Output the [X, Y] coordinate of the center of the cell containing the given text.  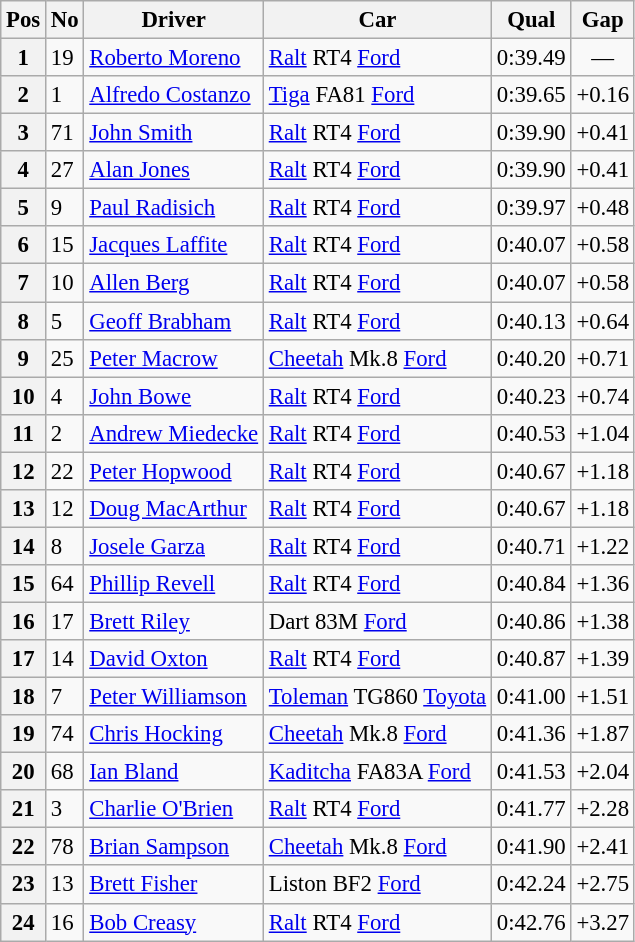
0:42.76 [531, 922]
Doug MacArthur [174, 509]
No [65, 20]
18 [24, 697]
0:40.71 [531, 546]
20 [24, 772]
Peter Hopwood [174, 471]
+1.39 [602, 659]
68 [65, 772]
Allen Berg [174, 283]
25 [65, 358]
Jacques Laffite [174, 245]
Alfredo Costanzo [174, 95]
Bob Creasy [174, 922]
Ian Bland [174, 772]
0:40.23 [531, 396]
0:40.86 [531, 621]
Car [377, 20]
Liston BF2 Ford [377, 885]
John Bowe [174, 396]
0:39.65 [531, 95]
Driver [174, 20]
Peter Williamson [174, 697]
+3.27 [602, 922]
0:40.84 [531, 584]
0:41.77 [531, 809]
0:39.49 [531, 58]
11 [24, 433]
0:40.13 [531, 321]
Toleman TG860 Toyota [377, 697]
0:41.90 [531, 847]
Paul Radisich [174, 208]
Roberto Moreno [174, 58]
+1.38 [602, 621]
71 [65, 133]
Charlie O'Brien [174, 809]
Geoff Brabham [174, 321]
+1.87 [602, 734]
+0.71 [602, 358]
0:39.97 [531, 208]
Pos [24, 20]
+0.16 [602, 95]
Peter Macrow [174, 358]
0:40.20 [531, 358]
David Oxton [174, 659]
+1.51 [602, 697]
0:40.87 [531, 659]
Qual [531, 20]
64 [65, 584]
6 [24, 245]
Gap [602, 20]
24 [24, 922]
78 [65, 847]
0:40.53 [531, 433]
Brian Sampson [174, 847]
27 [65, 170]
+1.22 [602, 546]
Alan Jones [174, 170]
Andrew Miedecke [174, 433]
Josele Garza [174, 546]
— [602, 58]
+1.04 [602, 433]
Kaditcha FA83A Ford [377, 772]
0:41.53 [531, 772]
+2.04 [602, 772]
+2.41 [602, 847]
0:41.00 [531, 697]
+2.75 [602, 885]
Chris Hocking [174, 734]
+1.36 [602, 584]
0:41.36 [531, 734]
+2.28 [602, 809]
Phillip Revell [174, 584]
Dart 83M Ford [377, 621]
Brett Fisher [174, 885]
John Smith [174, 133]
+0.74 [602, 396]
21 [24, 809]
Brett Riley [174, 621]
Tiga FA81 Ford [377, 95]
23 [24, 885]
74 [65, 734]
+0.64 [602, 321]
0:42.24 [531, 885]
+0.48 [602, 208]
